Return the [x, y] coordinate for the center point of the cell that contains the specified text.  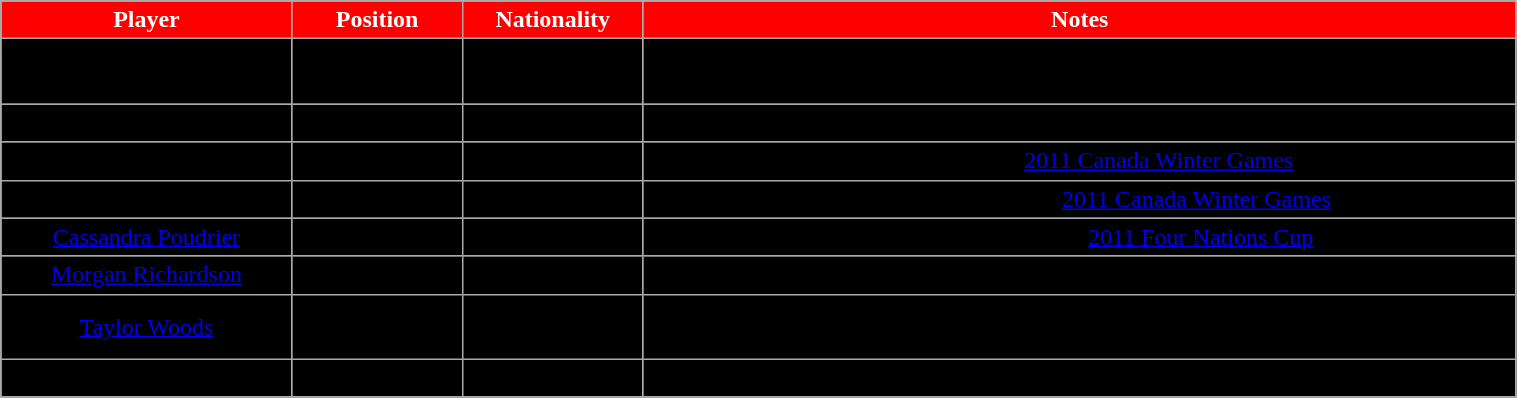
Nationality [552, 20]
Jess Brown [146, 72]
Kelly Murray [146, 161]
Victoria Pittens [146, 199]
Player [146, 20]
Notes [1080, 20]
Played with Katelyn Pippy on the Pittsburgh Junior Penguins.Teammate of Alyssa Gagliardi at Shattuck St. Mary's [1080, 72]
Goaltender [377, 123]
Position [377, 20]
Older sister Liz Zorn played for Cornell from 2006 to 2010 [1080, 378]
Anna Zorn [146, 378]
Taylor Woods [146, 326]
Morgan Richardson [146, 275]
Played for Canada at the 2011 Four Nations Cup [1080, 237]
Won gold at the 2011 Canada Winter Games [1080, 161]
Member of Team Canada at the 2012 IIHF Women's Worlds [1080, 275]
Stefannie Moak [146, 123]
Won silver medal at the 2011 Canada Winter Games [1080, 199]
Cassandra Poudrier [146, 237]
Will be second player on Big Red from Nova Scotia [1080, 123]
Member of Team Canada at the 2012 IIHF Women's WorldsPlayed with Notre Dame Hounds at Esso Cup [1080, 326]
